Provide the (x, y) coordinate of the cell's center where the given text is located.  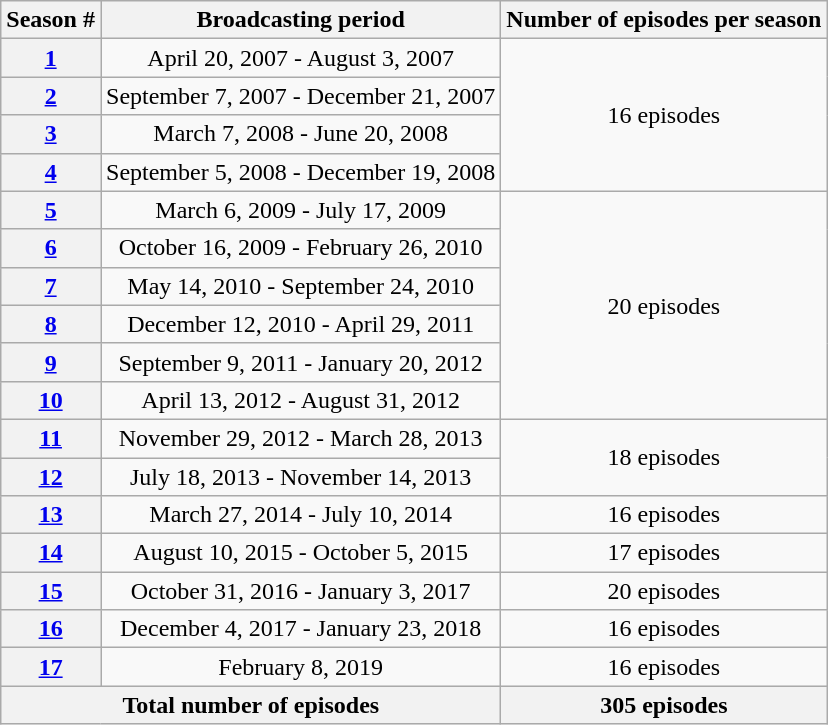
16 (51, 629)
9 (51, 362)
September 7, 2007 - December 21, 2007 (300, 96)
8 (51, 324)
15 (51, 591)
April 13, 2012 - August 31, 2012 (300, 400)
4 (51, 172)
6 (51, 248)
5 (51, 210)
Total number of episodes (251, 705)
May 14, 2010 - September 24, 2010 (300, 286)
August 10, 2015 - October 5, 2015 (300, 553)
September 9, 2011 - January 20, 2012 (300, 362)
March 27, 2014 - July 10, 2014 (300, 515)
Season # (51, 20)
April 20, 2007 - August 3, 2007 (300, 58)
Broadcasting period (300, 20)
December 12, 2010 - April 29, 2011 (300, 324)
Number of episodes per season (664, 20)
14 (51, 553)
305 episodes (664, 705)
7 (51, 286)
11 (51, 438)
12 (51, 477)
3 (51, 134)
July 18, 2013 - November 14, 2013 (300, 477)
December 4, 2017 - January 23, 2018 (300, 629)
February 8, 2019 (300, 667)
17 (51, 667)
September 5, 2008 - December 19, 2008 (300, 172)
October 16, 2009 - February 26, 2010 (300, 248)
October 31, 2016 - January 3, 2017 (300, 591)
10 (51, 400)
17 episodes (664, 553)
March 7, 2008 - June 20, 2008 (300, 134)
2 (51, 96)
1 (51, 58)
13 (51, 515)
March 6, 2009 - July 17, 2009 (300, 210)
November 29, 2012 - March 28, 2013 (300, 438)
18 episodes (664, 457)
